Detect which cell encompasses the target text, then output its (X, Y) center coordinate. 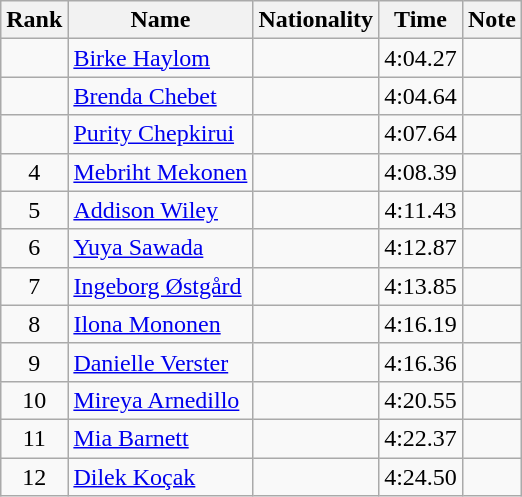
9 (34, 362)
4:04.27 (421, 58)
4:08.39 (421, 172)
4:11.43 (421, 210)
Rank (34, 20)
Dilek Koçak (160, 477)
Purity Chepkirui (160, 134)
7 (34, 286)
10 (34, 400)
Mireya Arnedillo (160, 400)
4:04.64 (421, 96)
Ingeborg Østgård (160, 286)
Yuya Sawada (160, 248)
Nationality (316, 20)
5 (34, 210)
6 (34, 248)
Mebriht Mekonen (160, 172)
11 (34, 438)
Time (421, 20)
4:12.87 (421, 248)
12 (34, 477)
4:16.36 (421, 362)
Name (160, 20)
4:07.64 (421, 134)
Danielle Verster (160, 362)
8 (34, 324)
Birke Haylom (160, 58)
4 (34, 172)
Addison Wiley (160, 210)
4:13.85 (421, 286)
4:22.37 (421, 438)
4:16.19 (421, 324)
Mia Barnett (160, 438)
Note (492, 20)
Ilona Mononen (160, 324)
4:20.55 (421, 400)
Brenda Chebet (160, 96)
4:24.50 (421, 477)
